Locate the cell with the specified text and output its (X, Y) center coordinate. 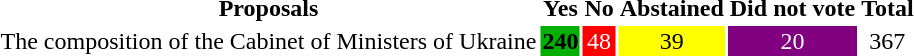
240 (560, 41)
20 (792, 41)
48 (599, 41)
39 (672, 41)
